Return (X, Y) of the center of cell containing provided text 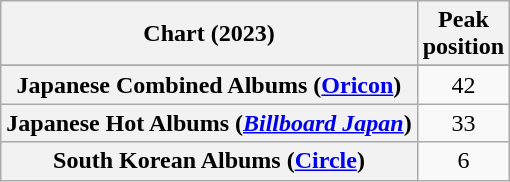
South Korean Albums (Circle) (209, 161)
Peakposition (463, 34)
6 (463, 161)
Japanese Combined Albums (Oricon) (209, 85)
Chart (2023) (209, 34)
Japanese Hot Albums (Billboard Japan) (209, 123)
42 (463, 85)
33 (463, 123)
